Scan for the cell matching the given text and deliver its [X, Y] coordinate at center. 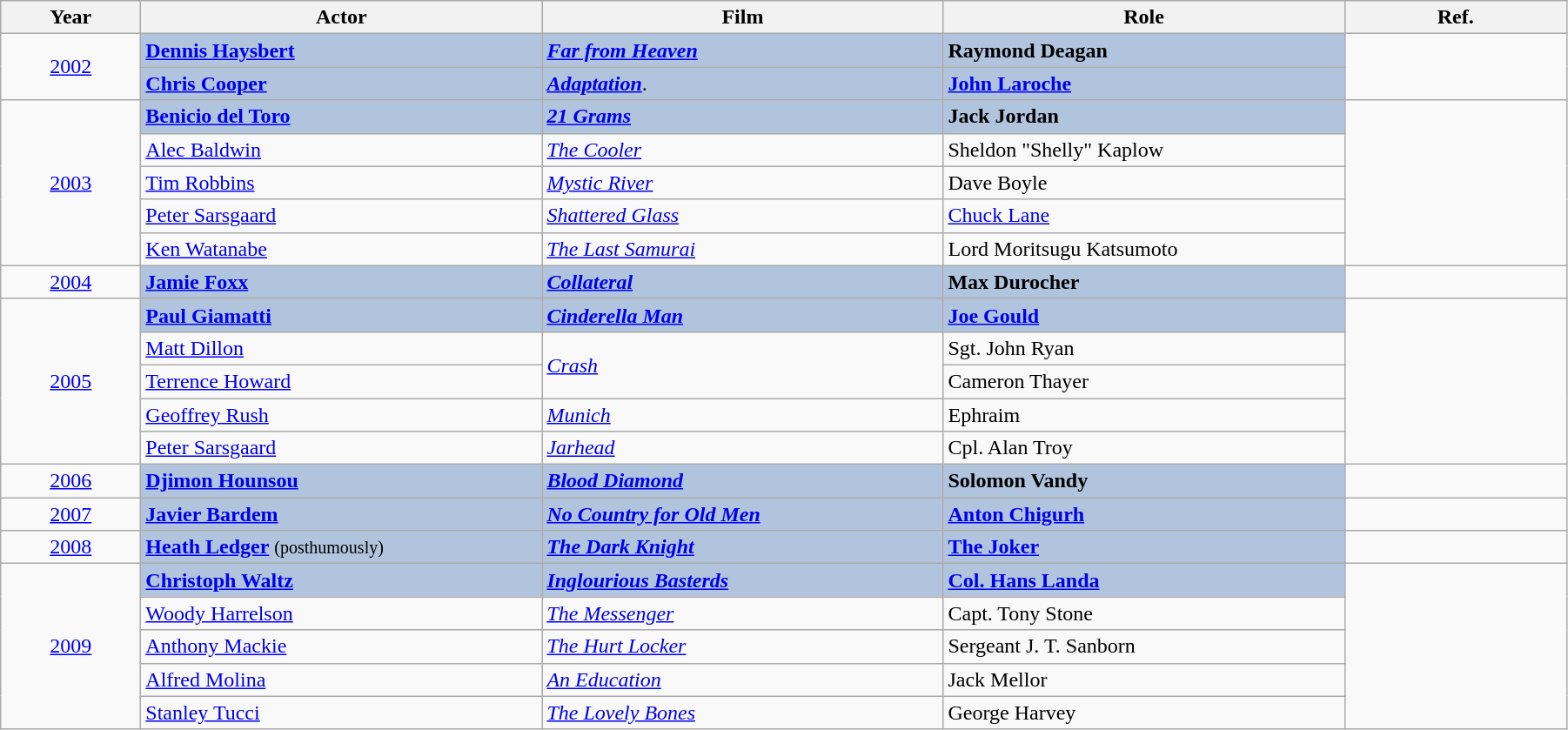
Role [1143, 17]
Joe Gould [1143, 315]
Chuck Lane [1143, 216]
No Country for Old Men [743, 514]
Collateral [743, 282]
Lord Moritsugu Katsumoto [1143, 249]
The Dark Knight [743, 547]
Cinderella Man [743, 315]
Paul Giamatti [341, 315]
Stanley Tucci [341, 713]
Max Durocher [1143, 282]
Sergeant J. T. Sanborn [1143, 646]
Anthony Mackie [341, 646]
Anton Chigurh [1143, 514]
Capt. Tony Stone [1143, 613]
Alfred Molina [341, 680]
Sgt. John Ryan [1143, 348]
2009 [71, 646]
Shattered Glass [743, 216]
Terrence Howard [341, 381]
Cameron Thayer [1143, 381]
Film [743, 17]
The Messenger [743, 613]
Alec Baldwin [341, 150]
Ken Watanabe [341, 249]
Cpl. Alan Troy [1143, 448]
The Last Samurai [743, 249]
Adaptation. [743, 84]
The Joker [1143, 547]
Heath Ledger (posthumously) [341, 547]
Actor [341, 17]
Crash [743, 365]
2004 [71, 282]
Javier Bardem [341, 514]
Munich [743, 415]
Mystic River [743, 183]
The Hurt Locker [743, 646]
Christoph Waltz [341, 580]
The Cooler [743, 150]
Dave Boyle [1143, 183]
Ephraim [1143, 415]
Ref. [1455, 17]
Jack Mellor [1143, 680]
Jamie Foxx [341, 282]
Tim Robbins [341, 183]
George Harvey [1143, 713]
2007 [71, 514]
Dennis Haysbert [341, 50]
2005 [71, 381]
Blood Diamond [743, 481]
Sheldon "Shelly" Kaplow [1143, 150]
Chris Cooper [341, 84]
Far from Heaven [743, 50]
Benicio del Toro [341, 117]
An Education [743, 680]
2008 [71, 547]
2003 [71, 183]
Year [71, 17]
Jack Jordan [1143, 117]
2002 [71, 67]
Geoffrey Rush [341, 415]
Solomon Vandy [1143, 481]
2006 [71, 481]
Matt Dillon [341, 348]
Col. Hans Landa [1143, 580]
Woody Harrelson [341, 613]
Jarhead [743, 448]
Djimon Hounsou [341, 481]
Inglourious Basterds [743, 580]
The Lovely Bones [743, 713]
21 Grams [743, 117]
John Laroche [1143, 84]
Raymond Deagan [1143, 50]
